Provide the (x, y) coordinate of the cell's center where the given text is located.  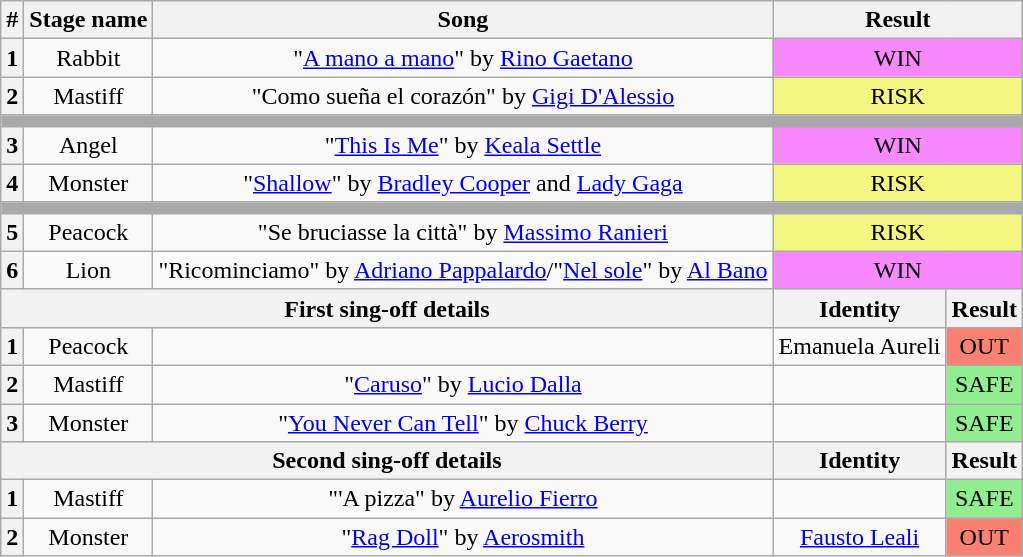
# (12, 20)
6 (12, 270)
"Rag Doll" by Aerosmith (463, 537)
Lion (88, 270)
Second sing-off details (387, 461)
"Caruso" by Lucio Dalla (463, 384)
Song (463, 20)
4 (12, 183)
"Ricominciamo" by Adriano Pappalardo/"Nel sole" by Al Bano (463, 270)
Emanuela Aureli (860, 346)
"This Is Me" by Keala Settle (463, 145)
First sing-off details (387, 308)
Angel (88, 145)
Stage name (88, 20)
Rabbit (88, 58)
Fausto Leali (860, 537)
"Shallow" by Bradley Cooper and Lady Gaga (463, 183)
"'A pizza" by Aurelio Fierro (463, 499)
5 (12, 232)
"You Never Can Tell" by Chuck Berry (463, 423)
"Se bruciasse la città" by Massimo Ranieri (463, 232)
"A mano a mano" by Rino Gaetano (463, 58)
"Como sueña el corazón" by Gigi D'Alessio (463, 96)
